Locate the cell with the specified text and output its [X, Y] center coordinate. 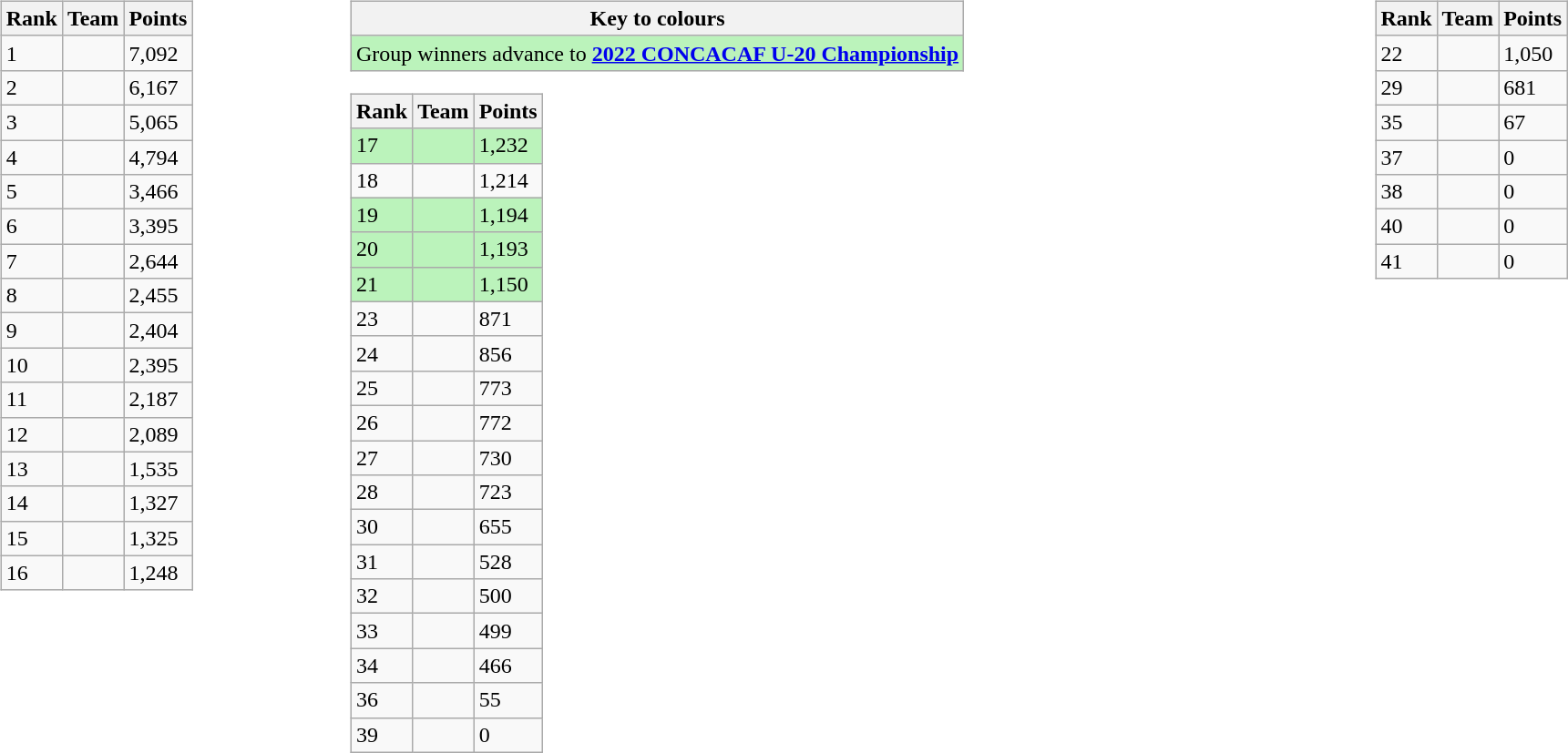
38 [1407, 192]
2,187 [159, 400]
25 [383, 388]
4 [31, 158]
33 [383, 631]
1,150 [508, 284]
7 [31, 261]
6,167 [159, 87]
2,404 [159, 331]
1,535 [159, 469]
655 [508, 527]
Group winners advance to 2022 CONCACAF U-20 Championship [658, 53]
856 [508, 353]
12 [31, 434]
36 [383, 700]
17 [383, 146]
13 [31, 469]
730 [508, 458]
23 [383, 319]
15 [31, 538]
6 [31, 227]
9 [31, 331]
499 [508, 631]
3,466 [159, 192]
1,325 [159, 538]
773 [508, 388]
27 [383, 458]
21 [383, 284]
772 [508, 422]
1,214 [508, 180]
871 [508, 319]
22 [1407, 53]
2,644 [159, 261]
34 [383, 666]
3 [31, 122]
2,395 [159, 365]
1,193 [508, 249]
4,794 [159, 158]
1 [31, 53]
67 [1532, 122]
723 [508, 493]
55 [508, 700]
26 [383, 422]
28 [383, 493]
14 [31, 504]
20 [383, 249]
11 [31, 400]
1,248 [159, 573]
16 [31, 573]
32 [383, 596]
5 [31, 192]
5,065 [159, 122]
466 [508, 666]
18 [383, 180]
1,194 [508, 215]
528 [508, 562]
30 [383, 527]
37 [1407, 158]
8 [31, 296]
1,050 [1532, 53]
31 [383, 562]
500 [508, 596]
10 [31, 365]
19 [383, 215]
39 [383, 735]
35 [1407, 122]
1,232 [508, 146]
681 [1532, 87]
41 [1407, 261]
3,395 [159, 227]
7,092 [159, 53]
24 [383, 353]
29 [1407, 87]
40 [1407, 227]
2 [31, 87]
Key to colours [658, 18]
2,089 [159, 434]
2,455 [159, 296]
1,327 [159, 504]
